Pinpoint the cell where the given text exists, returning its [X, Y] midpoint coordinate. 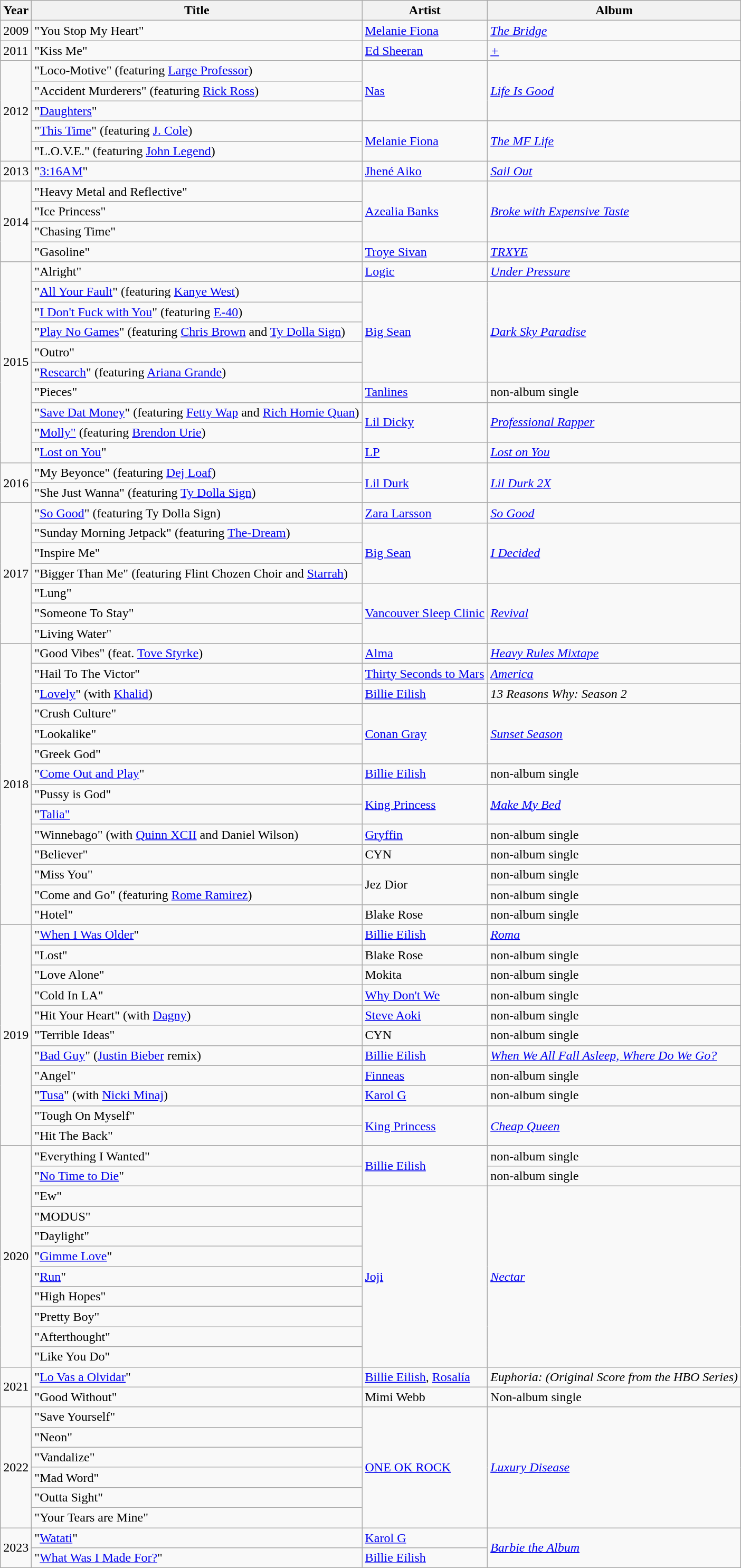
"Greek God" [197, 754]
Nas [425, 91]
"All Your Fault" (featuring Kanye West) [197, 292]
2016 [16, 483]
"When I Was Older" [197, 935]
2023 [16, 1548]
2013 [16, 171]
2011 [16, 51]
"Mad Word" [197, 1477]
Why Don't We [425, 995]
"Ew" [197, 1196]
"Hotel" [197, 915]
"Angel" [197, 1075]
Sail Out [614, 171]
2020 [16, 1257]
Nectar [614, 1277]
Lil Dicky [425, 422]
"What Was I Made For?" [197, 1558]
"Love Alone" [197, 975]
Lil Durk 2X [614, 483]
"This Time" (featuring J. Cole) [197, 131]
"Winnebago" (with Quinn XCII and Daniel Wilson) [197, 834]
Mimi Webb [425, 1397]
"Outta Sight" [197, 1497]
"MODUS" [197, 1216]
2009 [16, 31]
America [614, 674]
"Come and Go" (featuring Rome Ramirez) [197, 895]
"Gasoline" [197, 252]
Finneas [425, 1075]
2014 [16, 221]
"Lung" [197, 593]
"Run" [197, 1277]
Album [614, 11]
2019 [16, 1036]
"Neon" [197, 1437]
Jhené Aiko [425, 171]
"Lovely" (with Khalid) [197, 694]
2015 [16, 362]
"Bad Guy" (Justin Bieber remix) [197, 1055]
+ [614, 51]
"Gimme Love" [197, 1257]
Logic [425, 272]
Thirty Seconds to Mars [425, 674]
Broke with Expensive Taste [614, 211]
"Sunday Morning Jetpack" (featuring The-Dream) [197, 533]
"Research" (featuring Ariana Grande) [197, 372]
"Tusa" (with Nicki Minaj) [197, 1095]
"Lookalike" [197, 734]
"Everything I Wanted" [197, 1156]
Barbie the Album [614, 1548]
Tanlines [425, 392]
Non-album single [614, 1397]
Alma [425, 654]
"Lo Vas a Olvidar" [197, 1377]
Sunset Season [614, 734]
When We All Fall Asleep, Where Do We Go? [614, 1055]
"Someone To Stay" [197, 613]
"Heavy Metal and Reflective" [197, 191]
"Inspire Me" [197, 553]
"Accident Murderers" (featuring Rick Ross) [197, 91]
Life Is Good [614, 91]
13 Reasons Why: Season 2 [614, 694]
Lost on You [614, 452]
"Pussy is God" [197, 794]
ONE OK ROCK [425, 1467]
"3:16AM" [197, 171]
Troye Sivan [425, 252]
"Lost" [197, 955]
"Loco-Motive" (featuring Large Professor) [197, 71]
Billie Eilish, Rosalía [425, 1377]
2018 [16, 785]
"Talia" [197, 814]
"Good Without" [197, 1397]
"Miss You" [197, 874]
Heavy Rules Mixtape [614, 654]
Make My Bed [614, 804]
2022 [16, 1467]
Roma [614, 935]
Artist [425, 11]
Mokita [425, 975]
Joji [425, 1277]
The Bridge [614, 31]
Under Pressure [614, 272]
"Pretty Boy" [197, 1317]
Gryffin [425, 834]
Title [197, 11]
Professional Rapper [614, 422]
"Molly" (featuring Brendon Urie) [197, 432]
"Crush Culture" [197, 714]
"So Good" (featuring Ty Dolla Sign) [197, 513]
"Daylight" [197, 1236]
"Like You Do" [197, 1357]
"Come Out and Play" [197, 774]
"Terrible Ideas" [197, 1035]
"No Time to Die" [197, 1176]
Azealia Banks [425, 211]
"Daughters" [197, 111]
"Cold In LA" [197, 995]
"Living Water" [197, 634]
Revival [614, 613]
"Save Dat Money" (featuring Fetty Wap and Rich Homie Quan) [197, 412]
"Good Vibes" (feat. Tove Styrke) [197, 654]
"Believer" [197, 854]
"Hit Your Heart" (with Dagny) [197, 1015]
"Kiss Me" [197, 51]
2021 [16, 1387]
Jez Dior [425, 884]
Luxury Disease [614, 1467]
"Hail To The Victor" [197, 674]
Year [16, 11]
LP [425, 452]
"Hit The Back" [197, 1136]
Zara Larsson [425, 513]
Vancouver Sleep Clinic [425, 613]
"Chasing Time" [197, 231]
"L.O.V.E." (featuring John Legend) [197, 151]
"High Hopes" [197, 1297]
"Your Tears are Mine" [197, 1517]
Lil Durk [425, 483]
So Good [614, 513]
"Watati" [197, 1538]
Cheap Queen [614, 1126]
Steve Aoki [425, 1015]
"Tough On Myself" [197, 1116]
2017 [16, 573]
"My Beyonce" (featuring Dej Loaf) [197, 473]
"Ice Princess" [197, 211]
2012 [16, 111]
Euphoria: (Original Score from the HBO Series) [614, 1377]
"Play No Games" (featuring Chris Brown and Ty Dolla Sign) [197, 332]
"You Stop My Heart" [197, 31]
"Bigger Than Me" (featuring Flint Chozen Choir and Starrah) [197, 573]
"She Just Wanna" (featuring Ty Dolla Sign) [197, 493]
"Pieces" [197, 392]
"Afterthought" [197, 1337]
TRXYE [614, 252]
Ed Sheeran [425, 51]
"Alright" [197, 272]
"Vandalize" [197, 1457]
The MF Life [614, 141]
"Lost on You" [197, 452]
Conan Gray [425, 734]
"I Don't Fuck with You" (featuring E-40) [197, 312]
Dark Sky Paradise [614, 332]
"Outro" [197, 352]
I Decided [614, 553]
"Save Yourself" [197, 1417]
